Determine the (x, y) coordinate at the center of the cell enclosing the given text.  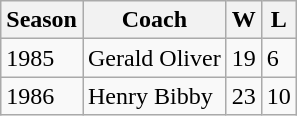
1985 (42, 58)
Coach (154, 20)
W (244, 20)
6 (278, 58)
L (278, 20)
23 (244, 96)
Season (42, 20)
1986 (42, 96)
10 (278, 96)
Gerald Oliver (154, 58)
19 (244, 58)
Henry Bibby (154, 96)
